Locate the cell with the specified text and output its (X, Y) center coordinate. 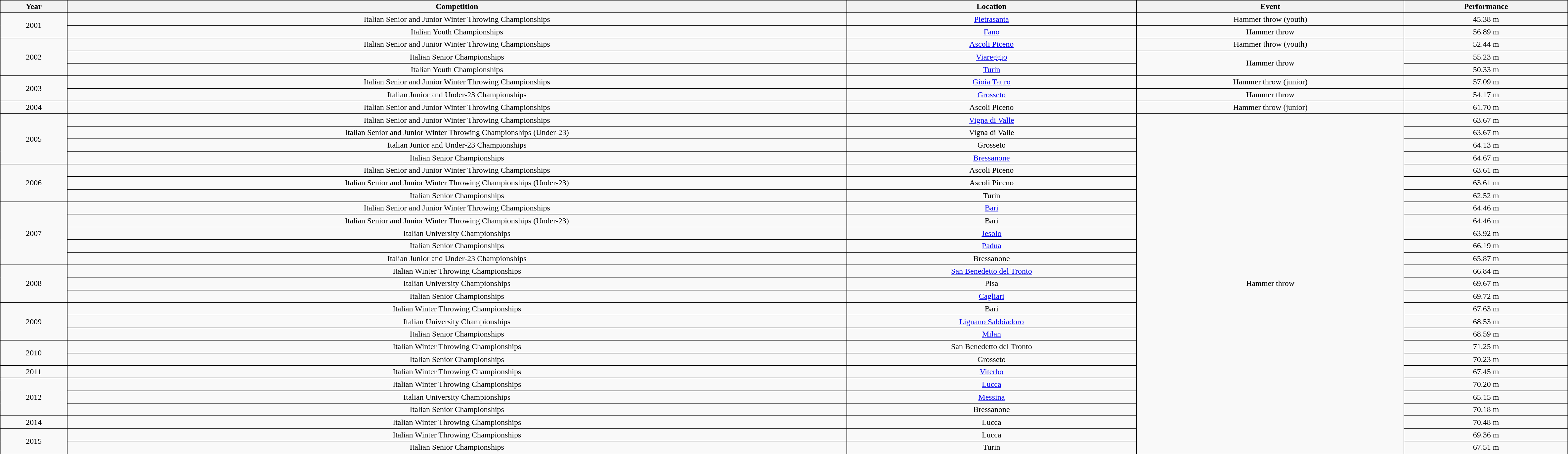
2006 (34, 183)
Pisa (991, 284)
Fano (991, 32)
2003 (34, 88)
Lignano Sabbiadoro (991, 321)
2005 (34, 139)
64.13 m (1486, 145)
2002 (34, 57)
67.45 m (1486, 372)
Gioia Tauro (991, 82)
52.44 m (1486, 44)
69.72 m (1486, 296)
70.20 m (1486, 385)
65.87 m (1486, 258)
Year (34, 7)
54.17 m (1486, 95)
67.51 m (1486, 447)
2014 (34, 422)
62.52 m (1486, 196)
71.25 m (1486, 346)
64.67 m (1486, 158)
70.48 m (1486, 422)
2010 (34, 353)
Viterbo (991, 372)
Messina (991, 397)
Event (1270, 7)
Jesolo (991, 233)
45.38 m (1486, 19)
2009 (34, 321)
68.53 m (1486, 321)
67.63 m (1486, 309)
55.23 m (1486, 57)
Milan (991, 334)
Cagliari (991, 296)
70.23 m (1486, 359)
63.92 m (1486, 233)
2007 (34, 233)
50.33 m (1486, 69)
Padua (991, 246)
57.09 m (1486, 82)
69.36 m (1486, 435)
Viareggio (991, 57)
70.18 m (1486, 410)
66.84 m (1486, 271)
Competition (457, 7)
2001 (34, 25)
66.19 m (1486, 246)
2012 (34, 397)
56.89 m (1486, 32)
2008 (34, 284)
68.59 m (1486, 334)
2004 (34, 107)
2015 (34, 441)
69.67 m (1486, 284)
61.70 m (1486, 107)
2011 (34, 372)
Pietrasanta (991, 19)
65.15 m (1486, 397)
Location (991, 7)
Performance (1486, 7)
